Return [X, Y] of the center of cell containing provided text 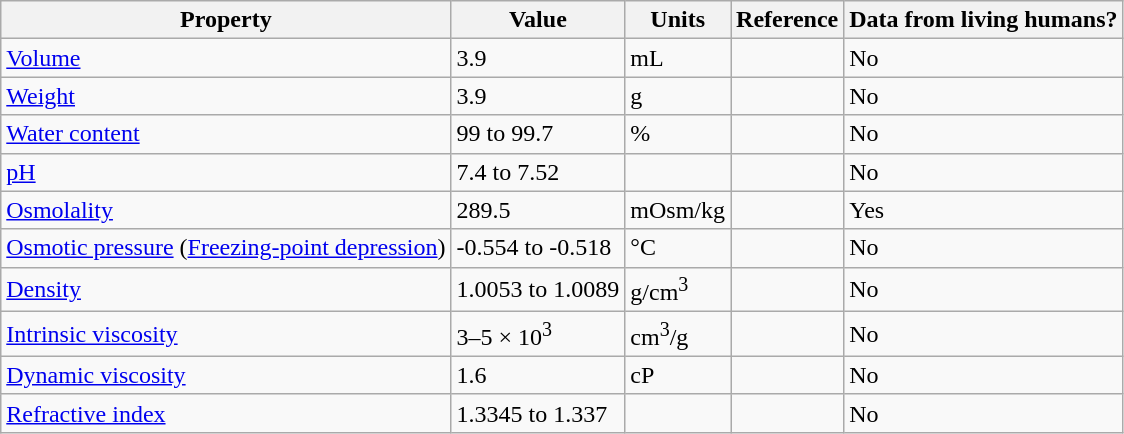
Osmolality [226, 210]
°C [678, 248]
Units [678, 20]
cm3/g [678, 334]
% [678, 134]
Yes [984, 210]
Property [226, 20]
mL [678, 58]
1.3345 to 1.337 [538, 413]
Water content [226, 134]
Data from living humans? [984, 20]
g/cm3 [678, 290]
Value [538, 20]
Reference [788, 20]
Refractive index [226, 413]
1.6 [538, 375]
99 to 99.7 [538, 134]
pH [226, 172]
3–5 × 103 [538, 334]
-0.554 to -0.518 [538, 248]
Osmotic pressure (Freezing-point depression) [226, 248]
Density [226, 290]
mOsm/kg [678, 210]
Weight [226, 96]
Dynamic viscosity [226, 375]
g [678, 96]
7.4 to 7.52 [538, 172]
Intrinsic viscosity [226, 334]
Volume [226, 58]
289.5 [538, 210]
cP [678, 375]
1.0053 to 1.0089 [538, 290]
